Detect which cell encompasses the target text, then output its (X, Y) center coordinate. 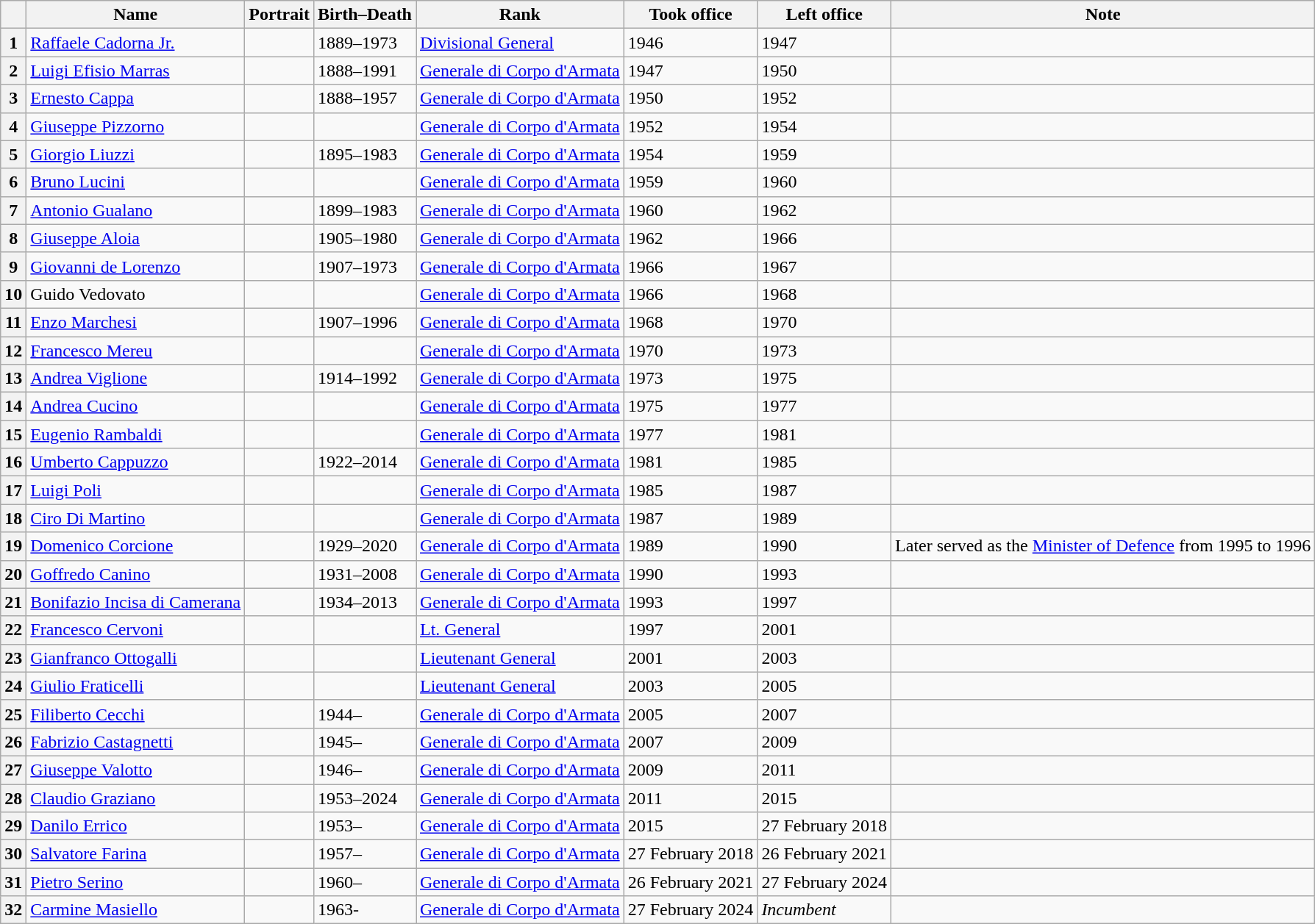
1931–2008 (365, 574)
Portrait (279, 15)
3 (13, 99)
1895–1983 (365, 154)
7 (13, 210)
Giuseppe Aloia (135, 238)
Enzo Marchesi (135, 322)
1914–1992 (365, 379)
1944– (365, 714)
Luigi Poli (135, 490)
16 (13, 462)
Birth–Death (365, 15)
Later served as the Minister of Defence from 1995 to 1996 (1103, 546)
1907–1973 (365, 266)
25 (13, 714)
Took office (691, 15)
Ciro Di Martino (135, 518)
13 (13, 379)
1934–2013 (365, 602)
Domenico Corcione (135, 546)
Gianfranco Ottogalli (135, 658)
1945– (365, 742)
14 (13, 407)
1905–1980 (365, 238)
23 (13, 658)
Danilo Errico (135, 826)
18 (13, 518)
22 (13, 630)
Antonio Gualano (135, 210)
Filiberto Cecchi (135, 714)
30 (13, 854)
21 (13, 602)
1888–1991 (365, 71)
28 (13, 798)
31 (13, 882)
Giovanni de Lorenzo (135, 266)
1960– (365, 882)
9 (13, 266)
1888–1957 (365, 99)
Francesco Mereu (135, 351)
24 (13, 686)
1963- (365, 910)
26 (13, 742)
Goffredo Canino (135, 574)
1889–1973 (365, 43)
Divisional General (521, 43)
Carmine Masiello (135, 910)
Salvatore Farina (135, 854)
Andrea Viglione (135, 379)
Left office (824, 15)
1922–2014 (365, 462)
Ernesto Cappa (135, 99)
Fabrizio Castagnetti (135, 742)
11 (13, 322)
1953–2024 (365, 798)
Note (1103, 15)
Rank (521, 15)
27 (13, 770)
17 (13, 490)
Incumbent (824, 910)
5 (13, 154)
15 (13, 434)
Raffaele Cadorna Jr. (135, 43)
Eugenio Rambaldi (135, 434)
1946 (691, 43)
1899–1983 (365, 210)
1957– (365, 854)
Francesco Cervoni (135, 630)
10 (13, 294)
1946– (365, 770)
1907–1996 (365, 322)
20 (13, 574)
Andrea Cucino (135, 407)
Bonifazio Incisa di Camerana (135, 602)
Guido Vedovato (135, 294)
6 (13, 182)
Name (135, 15)
1967 (824, 266)
Giorgio Liuzzi (135, 154)
4 (13, 126)
1 (13, 43)
1929–2020 (365, 546)
Pietro Serino (135, 882)
1953– (365, 826)
Luigi Efisio Marras (135, 71)
Lt. General (521, 630)
Bruno Lucini (135, 182)
Giuseppe Pizzorno (135, 126)
19 (13, 546)
8 (13, 238)
Umberto Cappuzzo (135, 462)
Claudio Graziano (135, 798)
2 (13, 71)
29 (13, 826)
12 (13, 351)
Giuseppe Valotto (135, 770)
32 (13, 910)
Giulio Fraticelli (135, 686)
